Capture the cell that displays the provided text and extract its [x, y] central coordinate. 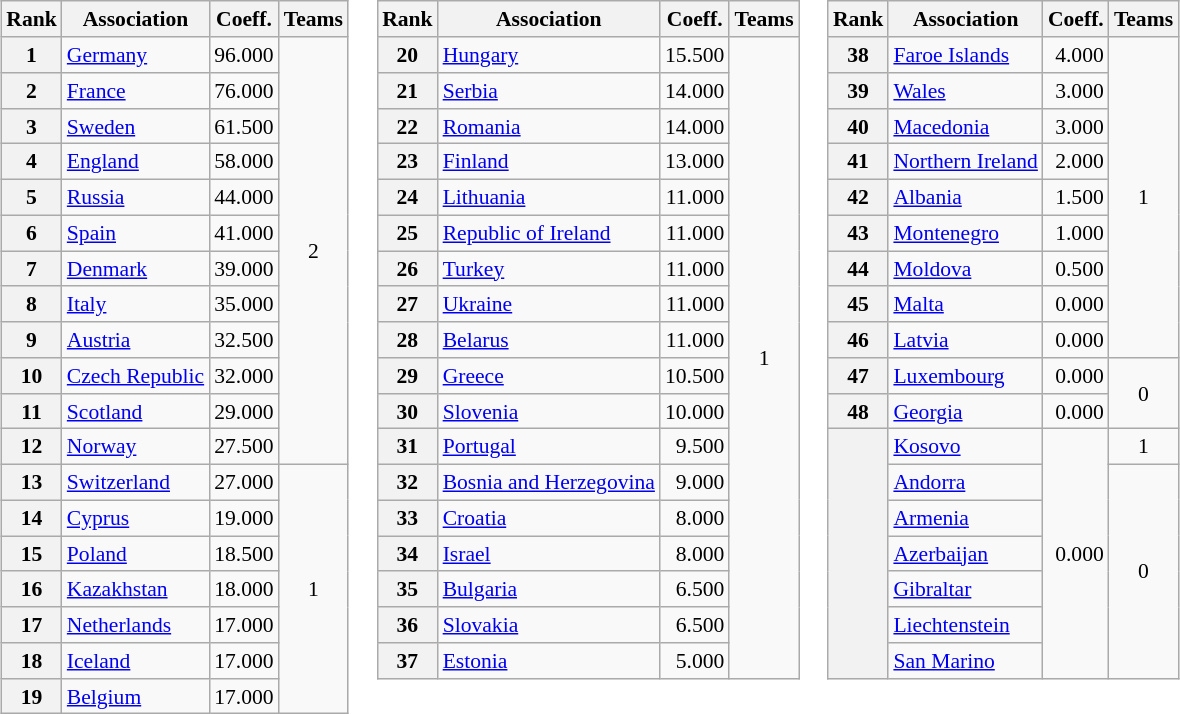
27 [408, 304]
21 [408, 91]
Slovenia [549, 411]
15.500 [694, 55]
18 [32, 661]
4.000 [1076, 55]
44.000 [244, 197]
22 [408, 126]
Spain [136, 233]
27.000 [244, 482]
29.000 [244, 411]
Finland [549, 162]
40 [858, 126]
Czech Republic [136, 376]
Kosovo [966, 447]
12 [32, 447]
Faroe Islands [966, 55]
Israel [549, 554]
38 [858, 55]
7 [32, 269]
Russia [136, 197]
1.000 [1076, 233]
Scotland [136, 411]
Lithuania [549, 197]
33 [408, 518]
19.000 [244, 518]
Belgium [136, 696]
13.000 [694, 162]
36 [408, 625]
Portugal [549, 447]
Andorra [966, 482]
31 [408, 447]
13 [32, 482]
20 [408, 55]
England [136, 162]
39 [858, 91]
25 [408, 233]
Croatia [549, 518]
Gibraltar [966, 589]
1.500 [1076, 197]
43 [858, 233]
15 [32, 554]
16 [32, 589]
18.500 [244, 554]
6 [32, 233]
37 [408, 661]
Netherlands [136, 625]
Norway [136, 447]
Bosnia and Herzegovina [549, 482]
Wales [966, 91]
Turkey [549, 269]
28 [408, 340]
Georgia [966, 411]
9 [32, 340]
2.000 [1076, 162]
45 [858, 304]
10.000 [694, 411]
32.500 [244, 340]
9.000 [694, 482]
39.000 [244, 269]
96.000 [244, 55]
27.500 [244, 447]
30 [408, 411]
76.000 [244, 91]
5 [32, 197]
4 [32, 162]
19 [32, 696]
29 [408, 376]
10 [32, 376]
Luxembourg [966, 376]
41.000 [244, 233]
Iceland [136, 661]
France [136, 91]
Sweden [136, 126]
Slovakia [549, 625]
Ukraine [549, 304]
Macedonia [966, 126]
Moldova [966, 269]
Malta [966, 304]
44 [858, 269]
41 [858, 162]
47 [858, 376]
18.000 [244, 589]
Cyprus [136, 518]
34 [408, 554]
0.500 [1076, 269]
Belarus [549, 340]
Liechtenstein [966, 625]
San Marino [966, 661]
32 [408, 482]
Armenia [966, 518]
Romania [549, 126]
46 [858, 340]
48 [858, 411]
Estonia [549, 661]
3 [32, 126]
61.500 [244, 126]
8 [32, 304]
Serbia [549, 91]
Bulgaria [549, 589]
Republic of Ireland [549, 233]
Greece [549, 376]
14 [32, 518]
Albania [966, 197]
Hungary [549, 55]
32.000 [244, 376]
5.000 [694, 661]
35.000 [244, 304]
Poland [136, 554]
Kazakhstan [136, 589]
Italy [136, 304]
17 [32, 625]
Austria [136, 340]
Germany [136, 55]
58.000 [244, 162]
Switzerland [136, 482]
Latvia [966, 340]
Montenegro [966, 233]
42 [858, 197]
10.500 [694, 376]
26 [408, 269]
23 [408, 162]
Denmark [136, 269]
35 [408, 589]
24 [408, 197]
Azerbaijan [966, 554]
Northern Ireland [966, 162]
9.500 [694, 447]
11 [32, 411]
